Return the (X, Y) coordinate for the center point of the cell that contains the specified text.  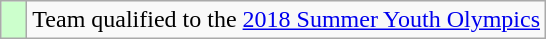
Team qualified to the 2018 Summer Youth Olympics (286, 20)
